Return (x, y) of the center of cell containing provided text 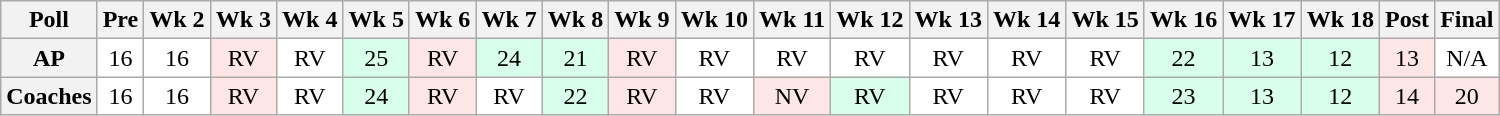
Wk 5 (376, 20)
N/A (1467, 58)
Wk 7 (509, 20)
Wk 16 (1183, 20)
Wk 8 (575, 20)
Wk 14 (1026, 20)
23 (1183, 96)
Wk 10 (714, 20)
Post (1408, 20)
Wk 12 (870, 20)
20 (1467, 96)
AP (49, 58)
25 (376, 58)
Poll (49, 20)
Coaches (49, 96)
21 (575, 58)
Final (1467, 20)
14 (1408, 96)
NV (792, 96)
Pre (120, 20)
Wk 4 (310, 20)
Wk 18 (1340, 20)
Wk 11 (792, 20)
Wk 6 (442, 20)
Wk 13 (948, 20)
Wk 3 (243, 20)
Wk 17 (1262, 20)
Wk 15 (1105, 20)
Wk 9 (642, 20)
Wk 2 (177, 20)
